Capture the cell that displays the provided text and extract its (X, Y) central coordinate. 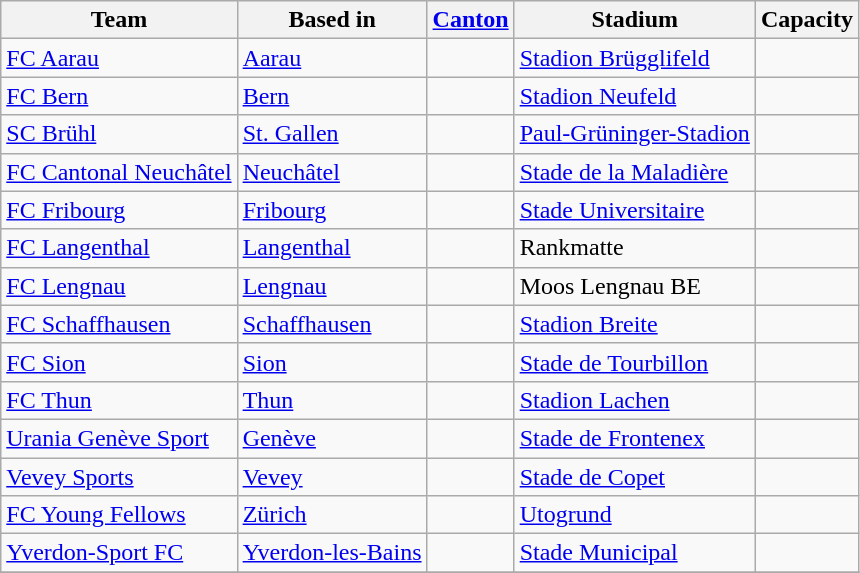
Based in (332, 20)
Schaffhausen (332, 324)
Stade Municipal (634, 553)
Stade de Tourbillon (634, 362)
Stadion Lachen (634, 400)
Stade de la Maladière (634, 172)
FC Thun (119, 400)
Utogrund (634, 515)
Stadium (634, 20)
FC Schaffhausen (119, 324)
SC Brühl (119, 134)
Neuchâtel (332, 172)
Yverdon-Sport FC (119, 553)
Stadion Breite (634, 324)
Canton (470, 20)
Thun (332, 400)
Stade de Frontenex (634, 438)
FC Langenthal (119, 248)
FC Sion (119, 362)
Zürich (332, 515)
Team (119, 20)
Stadion Brügglifeld (634, 58)
FC Young Fellows (119, 515)
FC Aarau (119, 58)
Sion (332, 362)
Fribourg (332, 210)
Langenthal (332, 248)
Stade Universitaire (634, 210)
Bern (332, 96)
Vevey Sports (119, 477)
Capacity (806, 20)
FC Bern (119, 96)
Vevey (332, 477)
Aarau (332, 58)
Yverdon-les-Bains (332, 553)
St. Gallen (332, 134)
Paul-Grüninger-Stadion (634, 134)
Moos Lengnau BE (634, 286)
FC Cantonal Neuchâtel (119, 172)
FC Lengnau (119, 286)
Stadion Neufeld (634, 96)
Rankmatte (634, 248)
Genève (332, 438)
FC Fribourg (119, 210)
Stade de Copet (634, 477)
Urania Genève Sport (119, 438)
Lengnau (332, 286)
